Search for the cell housing the specified text and yield its [x, y] center coordinate. 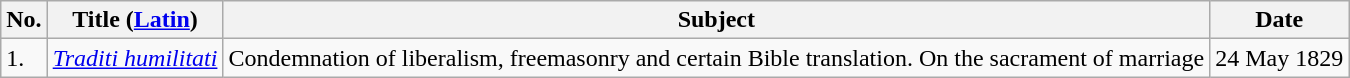
Date [1280, 20]
Title (Latin) [135, 20]
24 May 1829 [1280, 58]
Condemnation of liberalism, freemasonry and certain Bible translation. On the sacrament of marriage [716, 58]
1. [24, 58]
Subject [716, 20]
No. [24, 20]
Traditi humilitati [135, 58]
